Scan for the cell matching the given text and deliver its [x, y] coordinate at center. 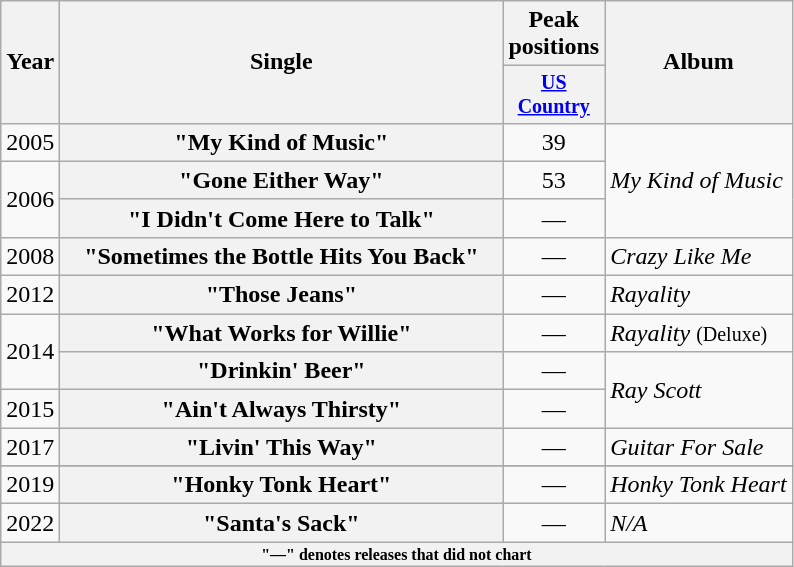
Ray Scott [699, 390]
Guitar For Sale [699, 447]
"Sometimes the Bottle Hits You Back" [282, 256]
US Country [554, 94]
"Ain't Always Thirsty" [282, 409]
N/A [699, 523]
My Kind of Music [699, 180]
Honky Tonk Heart [699, 485]
2017 [30, 447]
39 [554, 142]
Crazy Like Me [699, 256]
"Those Jeans" [282, 295]
"Honky Tonk Heart" [282, 485]
"Gone Either Way" [282, 180]
"—" denotes releases that did not chart [396, 554]
"My Kind of Music" [282, 142]
2014 [30, 352]
Year [30, 62]
Rayality (Deluxe) [699, 333]
"Livin' This Way" [282, 447]
2005 [30, 142]
Rayality [699, 295]
2012 [30, 295]
Peak positions [554, 34]
"Santa's Sack" [282, 523]
53 [554, 180]
2006 [30, 199]
Album [699, 62]
"Drinkin' Beer" [282, 371]
2008 [30, 256]
"I Didn't Come Here to Talk" [282, 218]
Single [282, 62]
"What Works for Willie" [282, 333]
2022 [30, 523]
2015 [30, 409]
2019 [30, 485]
